Return the [x, y] coordinate for the center point of the cell that contains the specified text.  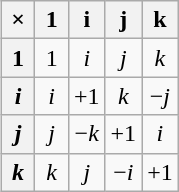
−k [86, 134]
−j [160, 96]
−i [124, 172]
× [18, 20]
